Locate the cell with the specified text and output its [X, Y] center coordinate. 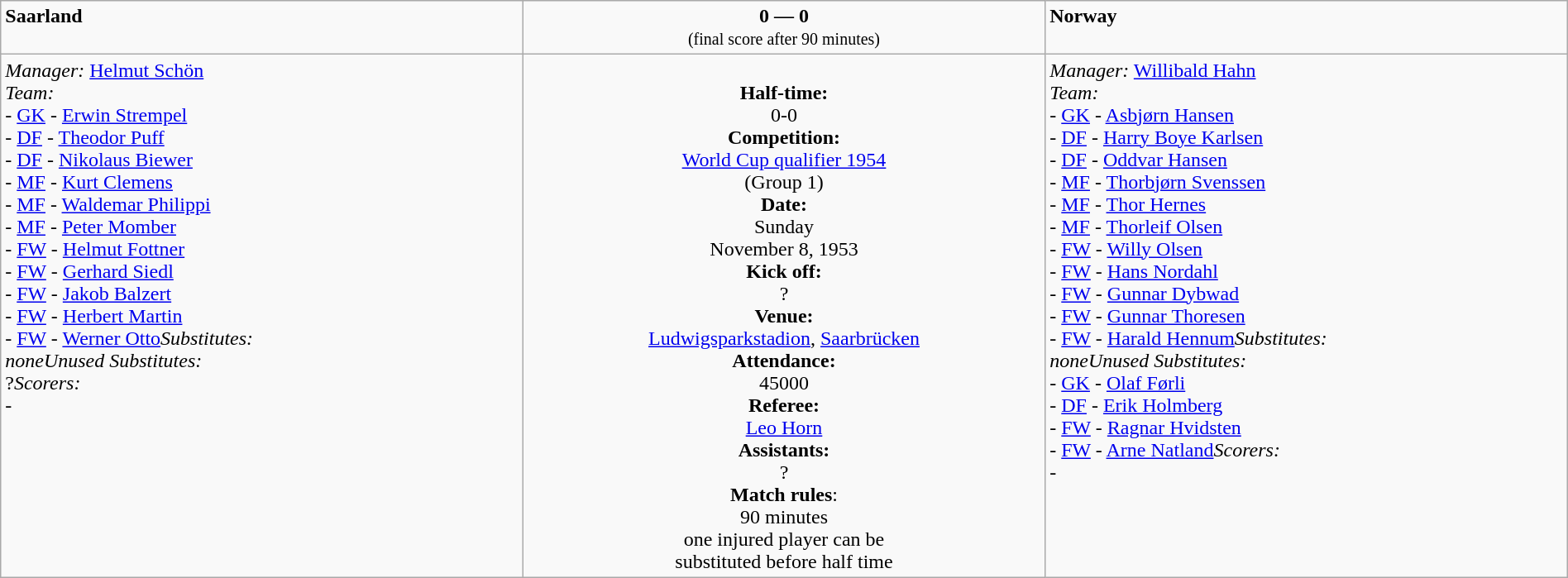
0 — 0(final score after 90 minutes) [784, 28]
Saarland [262, 28]
Norway [1307, 28]
